Search for the cell housing the specified text and yield its (x, y) center coordinate. 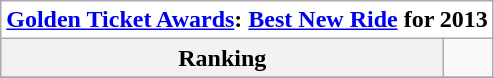
Golden Ticket Awards: Best New Ride for 2013 (248, 20)
Ranking (222, 58)
